Extract the [x, y] coordinate from the center of the cell holding the provided text.  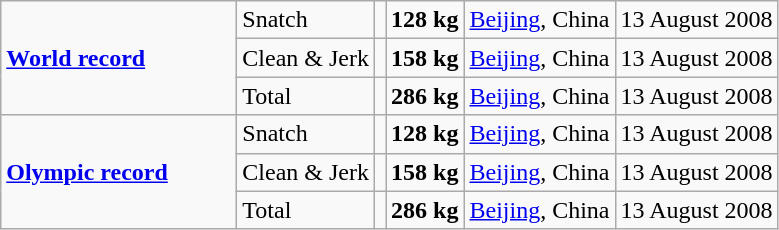
Olympic record [119, 172]
World record [119, 58]
